Extract the [x, y] coordinate from the center of the cell holding the provided text.  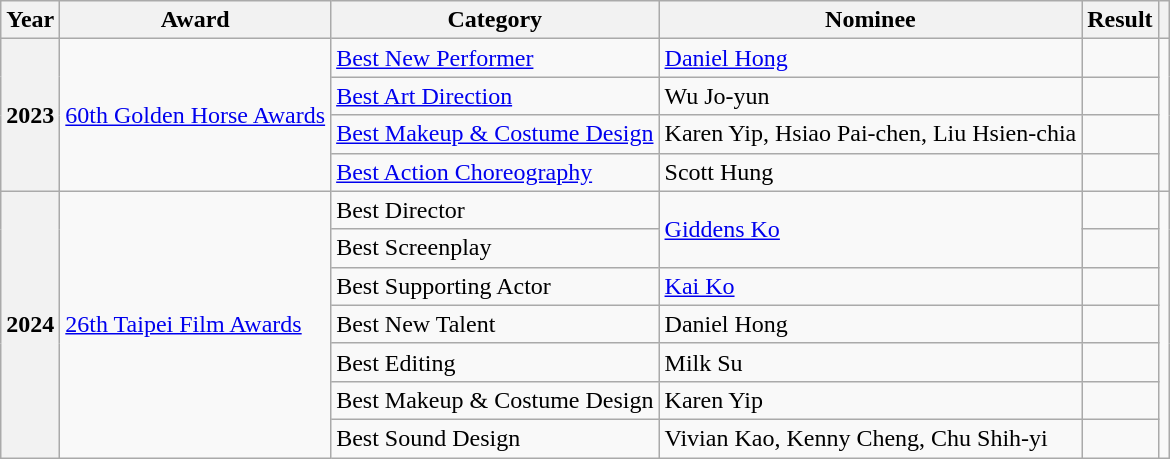
Milk Su [870, 362]
Best Screenplay [495, 248]
60th Golden Horse Awards [196, 115]
Best Director [495, 210]
Best New Performer [495, 58]
Category [495, 20]
Kai Ko [870, 286]
Year [30, 20]
Karen Yip, Hsiao Pai-chen, Liu Hsien-chia [870, 134]
2023 [30, 115]
Giddens Ko [870, 229]
Wu Jo-yun [870, 96]
Result [1120, 20]
Nominee [870, 20]
2024 [30, 324]
26th Taipei Film Awards [196, 324]
Best Supporting Actor [495, 286]
Best New Talent [495, 324]
Best Art Direction [495, 96]
Best Editing [495, 362]
Best Sound Design [495, 438]
Vivian Kao, Kenny Cheng, Chu Shih-yi [870, 438]
Scott Hung [870, 172]
Karen Yip [870, 400]
Best Action Choreography [495, 172]
Award [196, 20]
